Scan for the cell matching the given text and deliver its [X, Y] coordinate at center. 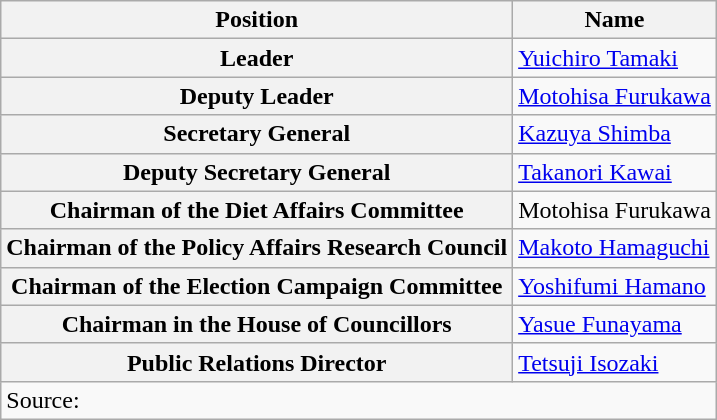
Chairman of the Diet Affairs Committee [257, 210]
Takanori Kawai [615, 172]
Tetsuji Isozaki [615, 362]
Yasue Funayama [615, 324]
Leader [257, 58]
Chairman in the House of Councillors [257, 324]
Kazuya Shimba [615, 134]
Chairman of the Election Campaign Committee [257, 286]
Chairman of the Policy Affairs Research Council [257, 248]
Deputy Leader [257, 96]
Yoshifumi Hamano [615, 286]
Source: [359, 400]
Position [257, 20]
Makoto Hamaguchi [615, 248]
Secretary General [257, 134]
Public Relations Director [257, 362]
Yuichiro Tamaki [615, 58]
Name [615, 20]
Deputy Secretary General [257, 172]
